Provide the (X, Y) coordinate of the cell's center where the given text is located.  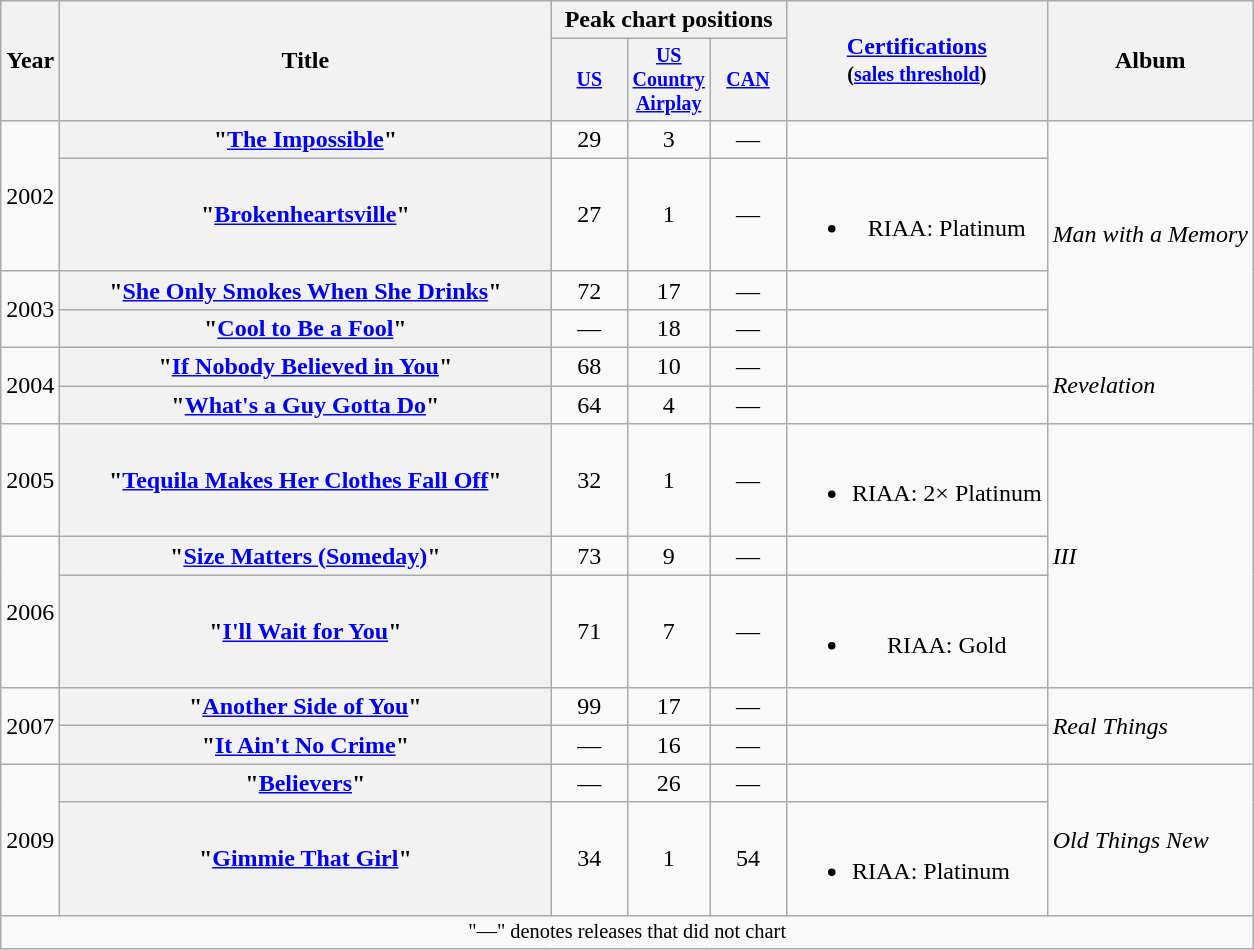
10 (669, 367)
Revelation (1150, 386)
US (590, 80)
RIAA: Gold (916, 632)
"—" denotes releases that did not chart (628, 932)
2003 (30, 309)
Album (1150, 61)
3 (669, 139)
CAN (748, 80)
99 (590, 707)
"The Impossible" (306, 139)
2007 (30, 726)
26 (669, 783)
4 (669, 405)
"It Ain't No Crime" (306, 745)
"Tequila Makes Her Clothes Fall Off" (306, 480)
71 (590, 632)
"Believers" (306, 783)
RIAA: 2× Platinum (916, 480)
64 (590, 405)
Real Things (1150, 726)
72 (590, 290)
16 (669, 745)
"If Nobody Believed in You" (306, 367)
2009 (30, 840)
Certifications(sales threshold) (916, 61)
Old Things New (1150, 840)
73 (590, 556)
"I'll Wait for You" (306, 632)
"Size Matters (Someday)" (306, 556)
54 (748, 858)
"Gimmie That Girl" (306, 858)
"Cool to Be a Fool" (306, 328)
9 (669, 556)
2004 (30, 386)
III (1150, 556)
US Country Airplay (669, 80)
27 (590, 214)
Peak chart positions (669, 20)
Year (30, 61)
2002 (30, 196)
"She Only Smokes When She Drinks" (306, 290)
Title (306, 61)
18 (669, 328)
32 (590, 480)
68 (590, 367)
2005 (30, 480)
Man with a Memory (1150, 234)
7 (669, 632)
"Brokenheartsville" (306, 214)
29 (590, 139)
"What's a Guy Gotta Do" (306, 405)
"Another Side of You" (306, 707)
34 (590, 858)
2006 (30, 612)
